Identify which cell holds the provided text, then report its (X, Y) central coordinate. 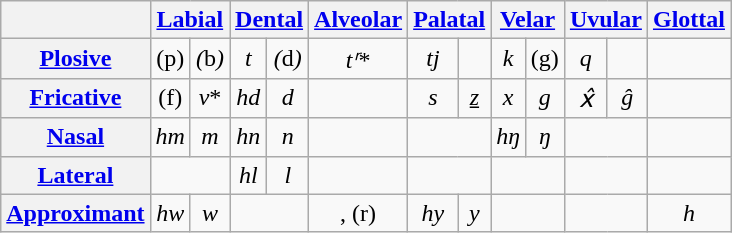
Fricative (76, 98)
v* (210, 98)
hŋ (508, 137)
Nasal (76, 137)
ĝ (627, 98)
s (434, 98)
(f) (170, 98)
Approximant (76, 213)
x̂ (586, 98)
t (248, 59)
q (586, 59)
y (474, 213)
(b) (210, 59)
l (288, 175)
, (r) (358, 213)
Alveolar (358, 20)
Labial (190, 20)
h (688, 213)
hy (434, 213)
hl (248, 175)
x (508, 98)
tj (434, 59)
Palatal (450, 20)
hm (170, 137)
m (210, 137)
hd (248, 98)
(p) (170, 59)
n (288, 137)
Uvular (606, 20)
Lateral (76, 175)
(d) (288, 59)
w (210, 213)
Glottal (688, 20)
g (544, 98)
z (474, 98)
k (508, 59)
ŋ (544, 137)
Plosive (76, 59)
Dental (270, 20)
(g) (544, 59)
d (288, 98)
tʳ* (358, 59)
Velar (528, 20)
hw (170, 213)
hn (248, 137)
